Locate the cell with the specified text and output its [x, y] center coordinate. 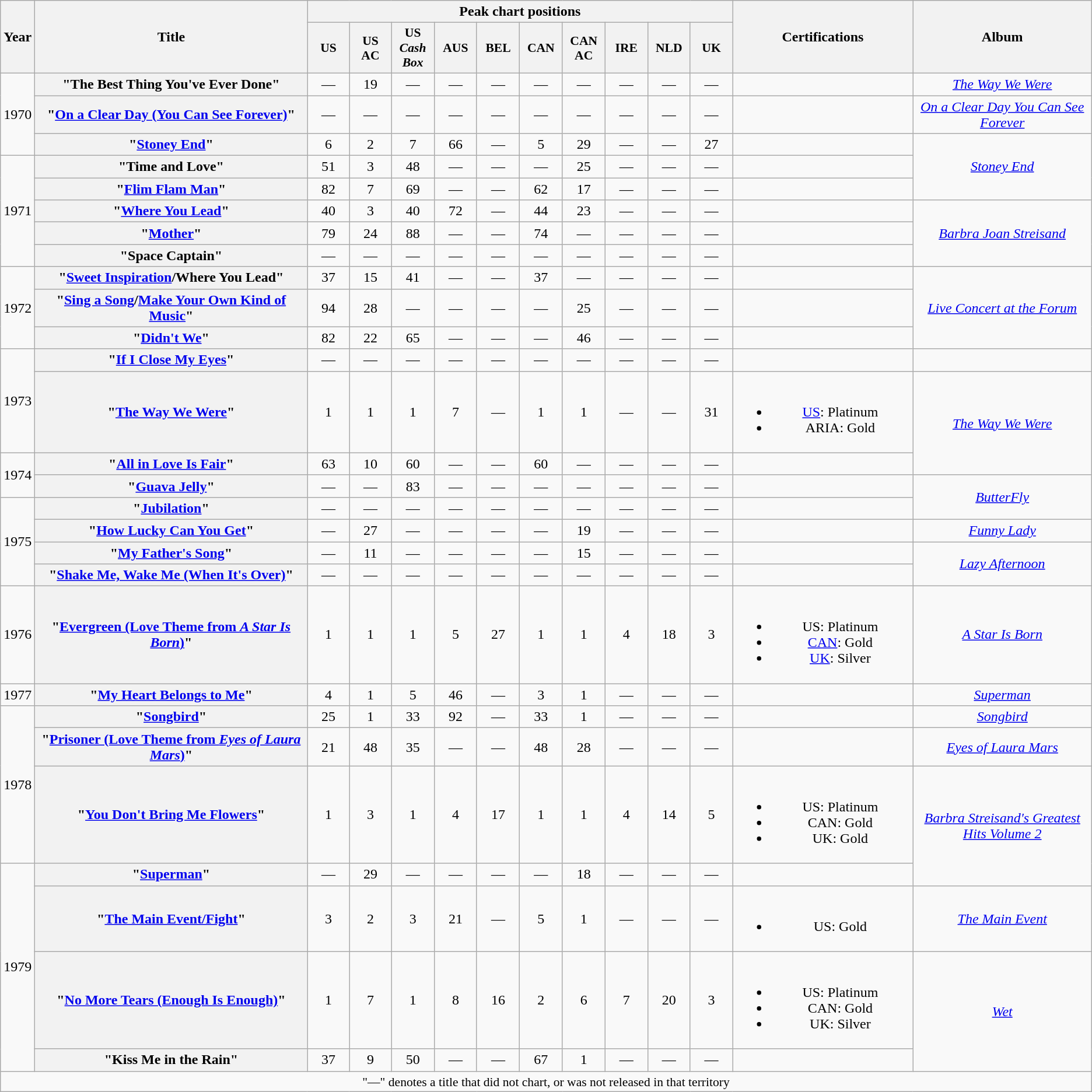
"Flim Flam Man" [171, 189]
CAN [541, 48]
"My Father's Song" [171, 552]
UK [711, 48]
1972 [17, 308]
1978 [17, 785]
10 [370, 464]
23 [583, 211]
1976 [17, 635]
63 [328, 464]
"Mother" [171, 233]
"Prisoner (Love Theme from Eyes of Laura Mars)" [171, 747]
22 [370, 338]
94 [328, 308]
US: PlatinumCAN: GoldUK: Gold [822, 814]
Funny Lady [1002, 530]
US Cash Box [413, 48]
41 [413, 278]
"No More Tears (Enough Is Enough)" [171, 1000]
1979 [17, 967]
88 [413, 233]
35 [413, 747]
Lazy Afternoon [1002, 563]
"Shake Me, Wake Me (When It's Over)" [171, 575]
"—" denotes a title that did not chart, or was not released in that territory [546, 1081]
"Where You Lead" [171, 211]
69 [413, 189]
"Evergreen (Love Theme from A Star Is Born)" [171, 635]
24 [370, 233]
9 [370, 1060]
AUS [455, 48]
31 [711, 412]
"The Way We Were" [171, 412]
US: PlatinumARIA: Gold [822, 412]
BEL [498, 48]
"Space Captain" [171, 256]
"Time and Love" [171, 167]
92 [455, 717]
IRE [626, 48]
11 [370, 552]
"Songbird" [171, 717]
8 [455, 1000]
"Kiss Me in the Rain" [171, 1060]
1975 [17, 541]
1974 [17, 475]
"On a Clear Day (You Can See Forever)" [171, 114]
51 [328, 167]
67 [541, 1060]
74 [541, 233]
NLD [668, 48]
Year [17, 37]
Certifications [822, 37]
"My Heart Belongs to Me" [171, 695]
Barbra Streisand's Greatest Hits Volume 2 [1002, 826]
65 [413, 338]
"You Don't Bring Me Flowers" [171, 814]
"Stoney End" [171, 145]
Peak chart positions [520, 12]
The Main Event [1002, 918]
A Star Is Born [1002, 635]
Songbird [1002, 717]
1970 [17, 114]
Eyes of Laura Mars [1002, 747]
"If I Close My Eyes" [171, 360]
Live Concert at the Forum [1002, 308]
US: Gold [822, 918]
66 [455, 145]
Album [1002, 37]
"Sweet Inspiration/Where You Lead" [171, 278]
Title [171, 37]
"The Main Event/Fight" [171, 918]
Stoney End [1002, 167]
44 [541, 211]
CAN AC [583, 48]
1971 [17, 211]
"Didn't We" [171, 338]
"Guava Jelly" [171, 486]
Wet [1002, 1012]
"The Best Thing You've Ever Done" [171, 84]
62 [541, 189]
14 [668, 814]
ButterFly [1002, 497]
Barbra Joan Streisand [1002, 233]
72 [455, 211]
"Jubilation" [171, 508]
50 [413, 1060]
1977 [17, 695]
On a Clear Day You Can See Forever [1002, 114]
"Sing a Song/Make Your Own Kind of Music" [171, 308]
US AC [370, 48]
20 [668, 1000]
"How Lucky Can You Get" [171, 530]
Superman [1002, 695]
79 [328, 233]
"Superman" [171, 874]
83 [413, 486]
1973 [17, 401]
16 [498, 1000]
"All in Love Is Fair" [171, 464]
US [328, 48]
